Identify which cell holds the provided text, then report its (X, Y) central coordinate. 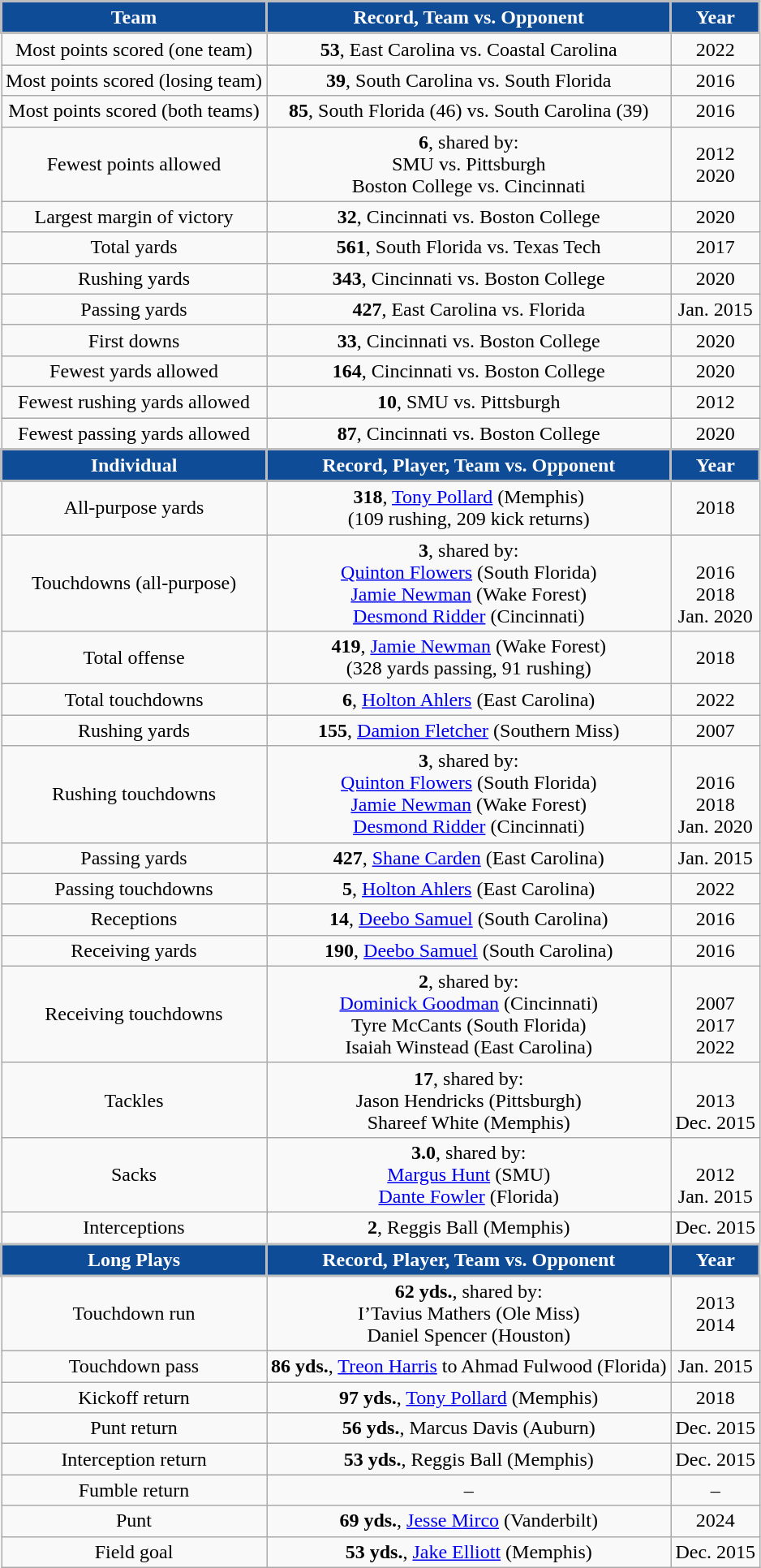
Fewest passing yards allowed (135, 433)
20132014 (716, 1313)
97 yds., Tony Pollard (Memphis) (469, 1398)
Total yards (135, 248)
Tackles (135, 1100)
Fumble return (135, 1490)
2017 (716, 248)
53 yds., Jake Elliott (Memphis) (469, 1552)
Team (135, 18)
Kickoff return (135, 1398)
Fewest points allowed (135, 164)
2007 (716, 730)
427, East Carolina vs. Florida (469, 309)
2, Reggis Ball (Memphis) (469, 1227)
Most points scored (both teams) (135, 111)
53 yds., Reggis Ball (Memphis) (469, 1459)
Long Plays (135, 1260)
Rushing touchdowns (135, 794)
Receiving touchdowns (135, 1014)
2012Jan. 2015 (716, 1174)
Passing touchdowns (135, 889)
87, Cincinnati vs. Boston College (469, 433)
20122020 (716, 164)
2024 (716, 1521)
6, Holton Ahlers (East Carolina) (469, 700)
Receptions (135, 920)
Sacks (135, 1174)
Interceptions (135, 1227)
All-purpose yards (135, 508)
Interception return (135, 1459)
10, SMU vs. Pittsburgh (469, 402)
Fewest rushing yards allowed (135, 402)
32, Cincinnati vs. Boston College (469, 217)
Most points scored (one team) (135, 49)
Fewest yards allowed (135, 371)
2, shared by:Dominick Goodman (Cincinnati)Tyre McCants (South Florida)Isaiah Winstead (East Carolina) (469, 1014)
Individual (135, 465)
190, Deebo Samuel (South Carolina) (469, 950)
First downs (135, 340)
Touchdown pass (135, 1367)
85, South Florida (46) vs. South Carolina (39) (469, 111)
56 yds., Marcus Davis (Auburn) (469, 1428)
Total offense (135, 657)
Total touchdowns (135, 700)
155, Damion Fletcher (Southern Miss) (469, 730)
Touchdowns (all-purpose) (135, 583)
Most points scored (losing team) (135, 80)
Touchdown run (135, 1313)
318, Tony Pollard (Memphis) (109 rushing, 209 kick returns) (469, 508)
2012 (716, 402)
419, Jamie Newman (Wake Forest) (328 yards passing, 91 rushing) (469, 657)
33, Cincinnati vs. Boston College (469, 340)
53, East Carolina vs. Coastal Carolina (469, 49)
17, shared by:Jason Hendricks (Pittsburgh)Shareef White (Memphis) (469, 1100)
86 yds., Treon Harris to Ahmad Fulwood (Florida) (469, 1367)
39, South Carolina vs. South Florida (469, 80)
Record, Team vs. Opponent (469, 18)
Punt (135, 1521)
2013Dec. 2015 (716, 1100)
Field goal (135, 1552)
200720172022 (716, 1014)
343, Cincinnati vs. Boston College (469, 278)
14, Deebo Samuel (South Carolina) (469, 920)
Largest margin of victory (135, 217)
Receiving yards (135, 950)
561, South Florida vs. Texas Tech (469, 248)
62 yds., shared by:I’Tavius Mathers (Ole Miss)Daniel Spencer (Houston) (469, 1313)
5, Holton Ahlers (East Carolina) (469, 889)
6, shared by:SMU vs. PittsburghBoston College vs. Cincinnati (469, 164)
Punt return (135, 1428)
69 yds., Jesse Mirco (Vanderbilt) (469, 1521)
3.0, shared by:Margus Hunt (SMU)Dante Fowler (Florida) (469, 1174)
164, Cincinnati vs. Boston College (469, 371)
427, Shane Carden (East Carolina) (469, 858)
